Search for the cell housing the specified text and yield its [x, y] center coordinate. 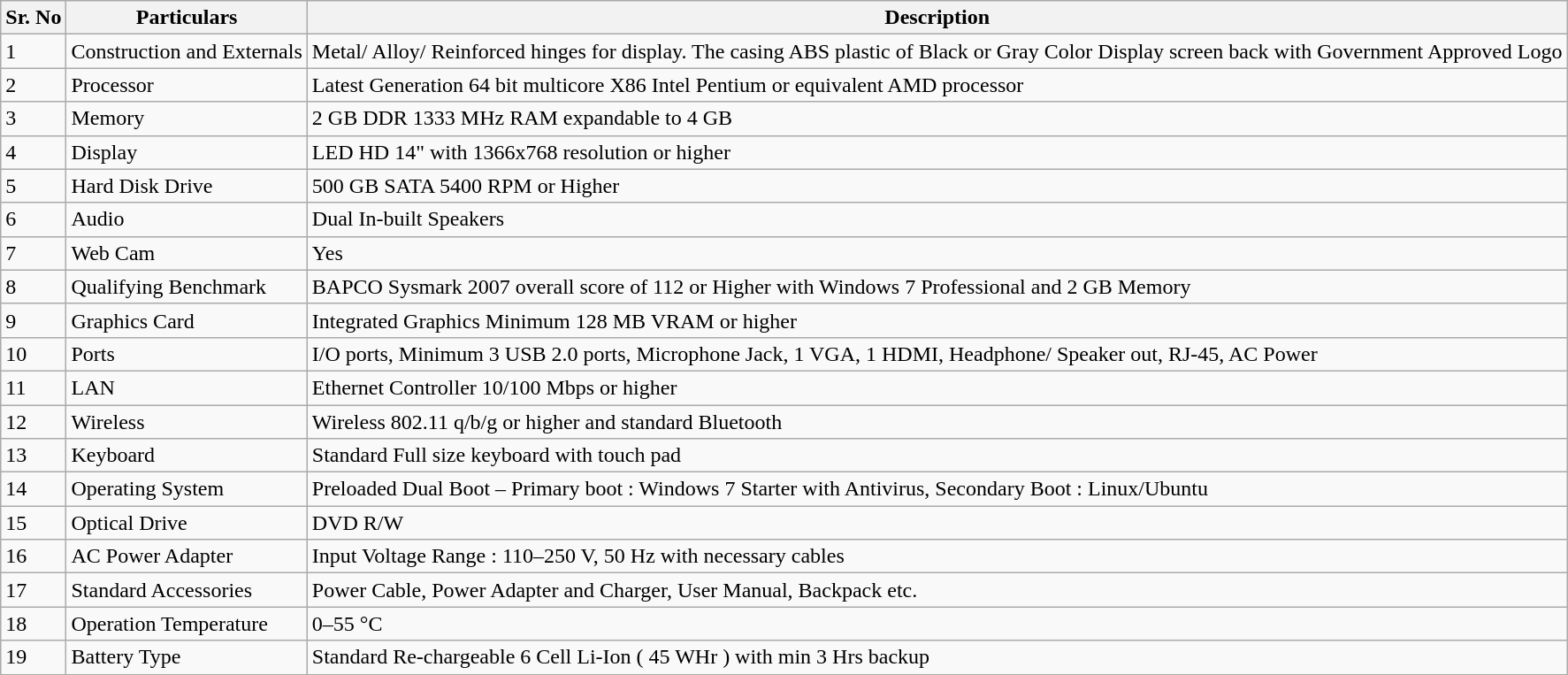
15 [34, 523]
14 [34, 489]
Power Cable, Power Adapter and Charger, User Manual, Backpack etc. [937, 590]
7 [34, 253]
500 GB SATA 5400 RPM or Higher [937, 186]
LAN [187, 387]
Sr. No [34, 18]
11 [34, 387]
16 [34, 556]
Audio [187, 219]
Hard Disk Drive [187, 186]
Metal/ Alloy/ Reinforced hinges for display. The casing ABS plastic of Black or Gray Color Display screen back with Government Approved Logo [937, 51]
Description [937, 18]
Standard Accessories [187, 590]
I/O ports, Minimum 3 USB 2.0 ports, Microphone Jack, 1 VGA, 1 HDMI, Headphone/ Speaker out, RJ-45, AC Power [937, 354]
1 [34, 51]
Dual In-built Speakers [937, 219]
Ethernet Controller 10/100 Mbps or higher [937, 387]
Preloaded Dual Boot – Primary boot : Windows 7 Starter with Antivirus, Secondary Boot : Linux/Ubuntu [937, 489]
Display [187, 152]
Graphics Card [187, 320]
Battery Type [187, 657]
Qualifying Benchmark [187, 287]
Standard Full size keyboard with touch pad [937, 456]
17 [34, 590]
Input Voltage Range : 110–250 V, 50 Hz with necessary cables [937, 556]
4 [34, 152]
2 GB DDR 1333 MHz RAM expandable to 4 GB [937, 119]
Integrated Graphics Minimum 128 MB VRAM or higher [937, 320]
Operation Temperature [187, 624]
Ports [187, 354]
8 [34, 287]
6 [34, 219]
13 [34, 456]
Latest Generation 64 bit multicore X86 Intel Pentium or equivalent AMD processor [937, 85]
5 [34, 186]
3 [34, 119]
2 [34, 85]
Wireless 802.11 q/b/g or higher and standard Bluetooth [937, 422]
9 [34, 320]
Memory [187, 119]
DVD R/W [937, 523]
Keyboard [187, 456]
19 [34, 657]
0–55 °C [937, 624]
Construction and Externals [187, 51]
Optical Drive [187, 523]
18 [34, 624]
Processor [187, 85]
12 [34, 422]
Yes [937, 253]
Operating System [187, 489]
LED HD 14" with 1366x768 resolution or higher [937, 152]
Web Cam [187, 253]
AC Power Adapter [187, 556]
10 [34, 354]
Wireless [187, 422]
BAPCO Sysmark 2007 overall score of 112 or Higher with Windows 7 Professional and 2 GB Memory [937, 287]
Particulars [187, 18]
Standard Re-chargeable 6 Cell Li-Ion ( 45 WHr ) with min 3 Hrs backup [937, 657]
